Return the (x, y) coordinate for the center point of the cell that contains the specified text.  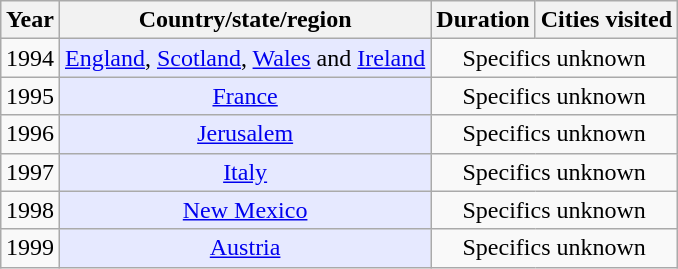
Country/state/region (244, 20)
Austria (244, 248)
1996 (30, 134)
New Mexico (244, 210)
Cities visited (606, 20)
France (244, 96)
1995 (30, 96)
Duration (483, 20)
1997 (30, 172)
England, Scotland, Wales and Ireland (244, 58)
1999 (30, 248)
Year (30, 20)
Italy (244, 172)
1994 (30, 58)
Jerusalem (244, 134)
1998 (30, 210)
